Output the (x, y) coordinate of the center of the cell containing the given text.  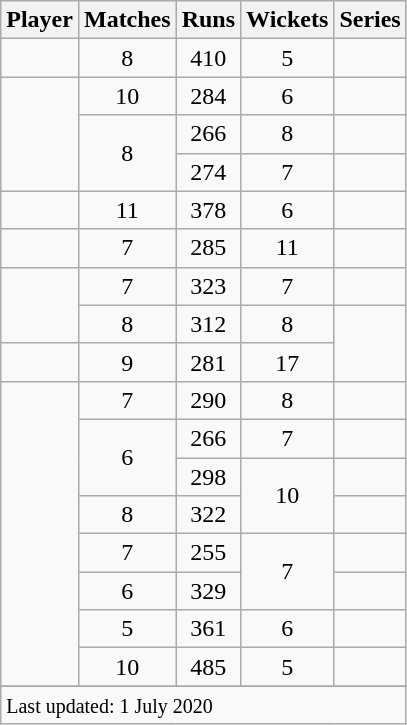
322 (208, 515)
Wickets (288, 20)
290 (208, 400)
281 (208, 362)
255 (208, 553)
361 (208, 629)
284 (208, 96)
17 (288, 362)
378 (208, 210)
329 (208, 591)
410 (208, 58)
Series (370, 20)
Player (40, 20)
312 (208, 324)
298 (208, 477)
323 (208, 286)
485 (208, 667)
285 (208, 248)
Matches (127, 20)
9 (127, 362)
Last updated: 1 July 2020 (204, 705)
Runs (208, 20)
274 (208, 172)
